Detect which cell encompasses the target text, then output its [X, Y] center coordinate. 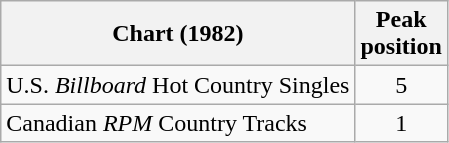
5 [401, 85]
U.S. Billboard Hot Country Singles [178, 85]
Chart (1982) [178, 34]
Peakposition [401, 34]
Canadian RPM Country Tracks [178, 123]
1 [401, 123]
